Output the [x, y] coordinate of the center of the cell containing the given text.  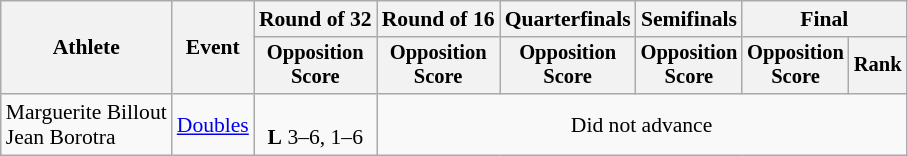
Final [824, 19]
Round of 16 [438, 19]
Doubles [213, 124]
Rank [878, 66]
Semifinals [690, 19]
Round of 32 [316, 19]
Quarterfinals [568, 19]
Event [213, 48]
L 3–6, 1–6 [316, 124]
Did not advance [642, 124]
Marguerite Billout Jean Borotra [86, 124]
Athlete [86, 48]
